Pinpoint the cell where the given text exists, returning its (x, y) midpoint coordinate. 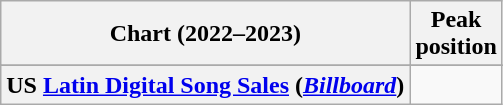
Chart (2022–2023) (206, 34)
Peakposition (456, 34)
US Latin Digital Song Sales (Billboard) (206, 85)
